Find where the given text appears and provide that cell's center as [X, Y] coordinate. 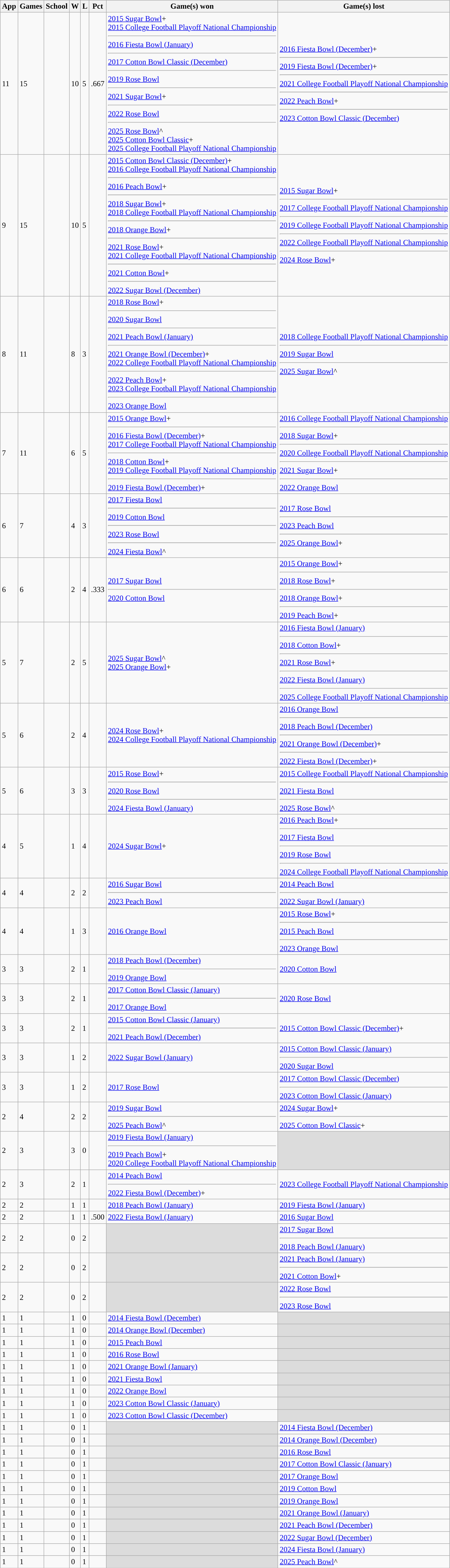
2019 Fiesta Bowl (January)2019 Peach Bowl+2020 College Football Playoff National Championship [192, 1151]
Pct [98, 6]
2019 Cotton Bowl [364, 1489]
2016 Orange Bowl 2018 Peach Bowl (December)2021 Orange Bowl (December)+ 2022 Fiesta Bowl (December)+ [364, 735]
2025 Sugar Bowl^2025 Orange Bowl+ [192, 662]
2017 Cotton Bowl Classic (January)2017 Orange Bowl [192, 999]
2014 Peach Bowl 2022 Fiesta Bowl (December)+ [192, 1184]
9 [9, 226]
2025 Peach Bowl^ [364, 1562]
2017 Cotton Bowl Classic (December)2023 Cotton Bowl Classic (January) [364, 1087]
2014 Peach Bowl2022 Sugar Bowl (January) [364, 893]
.333 [98, 590]
2015 Cotton Bowl Classic (January)2021 Peach Bowl (December) [192, 1028]
.667 [98, 83]
2024 Sugar Bowl+2025 Cotton Bowl Classic+ [364, 1117]
Games [31, 6]
2024 Rose Bowl+2024 College Football Playoff National Championship [192, 735]
2023 College Football Playoff National Championship [364, 1184]
2020 Rose Bowl [364, 999]
School [57, 6]
2023 Cotton Bowl Classic (January) [192, 1403]
2016 Sugar Bowl [364, 1217]
2019 Orange Bowl [364, 1501]
2021 Peach Bowl (December) [364, 1525]
2015 Cotton Bowl Classic (January)2020 Sugar Bowl [364, 1058]
2024 Sugar Bowl+ [192, 846]
2015 Rose Bowl+2015 Peach Bowl2023 Orange Bowl [364, 931]
2016 Sugar Bowl2023 Peach Bowl [192, 893]
2017 Sugar Bowl 2018 Peach Bowl (January) [364, 1238]
L [85, 6]
2019 Sugar Bowl2025 Peach Bowl^ [192, 1117]
2015 Cotton Bowl Classic (December)+ [364, 1028]
.500 [98, 1217]
App [9, 6]
2018 Peach Bowl (January) [192, 1205]
2015 Peach Bowl [192, 1342]
2023 Cotton Bowl Classic (December) [192, 1416]
2022 Sugar Bowl (January) [192, 1058]
2018 Peach Bowl (December)2019 Orange Bowl [192, 969]
2017 Orange Bowl [364, 1476]
2018 College Football Playoff National Championship2019 Sugar Bowl2025 Sugar Bowl^ [364, 354]
2015 Rose Bowl+2020 Rose Bowl2024 Fiesta Bowl (January) [192, 791]
2017 Fiesta Bowl2019 Cotton Bowl2023 Rose Bowl2024 Fiesta Bowl^ [192, 526]
2022 Orange Bowl [192, 1391]
W [75, 6]
2020 Cotton Bowl [364, 969]
Game(s) lost [364, 6]
2022 Sugar Bowl (December) [364, 1537]
2017 Cotton Bowl Classic (January) [364, 1464]
Game(s) won [192, 6]
2019 Fiesta Bowl (January) [364, 1205]
2024 Fiesta Bowl (January) [364, 1550]
2022 Fiesta Bowl (January) [192, 1217]
2021 Fiesta Bowl [192, 1379]
2015 Orange Bowl+2018 Rose Bowl+2018 Orange Bowl+2019 Peach Bowl+ [364, 590]
2017 Rose Bowl [192, 1087]
2021 Peach Bowl (January)2021 Cotton Bowl+ [364, 1268]
2017 Sugar Bowl2020 Cotton Bowl [192, 590]
2016 Fiesta Bowl (January) 2018 Cotton Bowl+ 2021 Rose Bowl+2022 Fiesta Bowl (January)2025 College Football Playoff National Championship [364, 662]
2016 Peach Bowl+2017 Fiesta Bowl2019 Rose Bowl2024 College Football Playoff National Championship [364, 846]
2015 College Football Playoff National Championship 2021 Fiesta Bowl2025 Rose Bowl^ [364, 791]
2017 Rose Bowl 2023 Peach Bowl2025 Orange Bowl+ [364, 526]
2016 Orange Bowl [192, 931]
2022 Rose Bowl 2023 Rose Bowl [364, 1297]
